Identify which cell holds the provided text, then report its [X, Y] central coordinate. 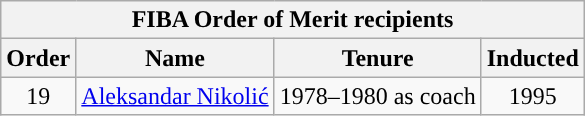
Aleksandar Nikolić [175, 96]
19 [38, 96]
Inducted [532, 58]
Name [175, 58]
FIBA Order of Merit recipients [293, 20]
Tenure [378, 58]
Order [38, 58]
1978–1980 as coach [378, 96]
1995 [532, 96]
